Return (x, y) of the center of cell containing provided text 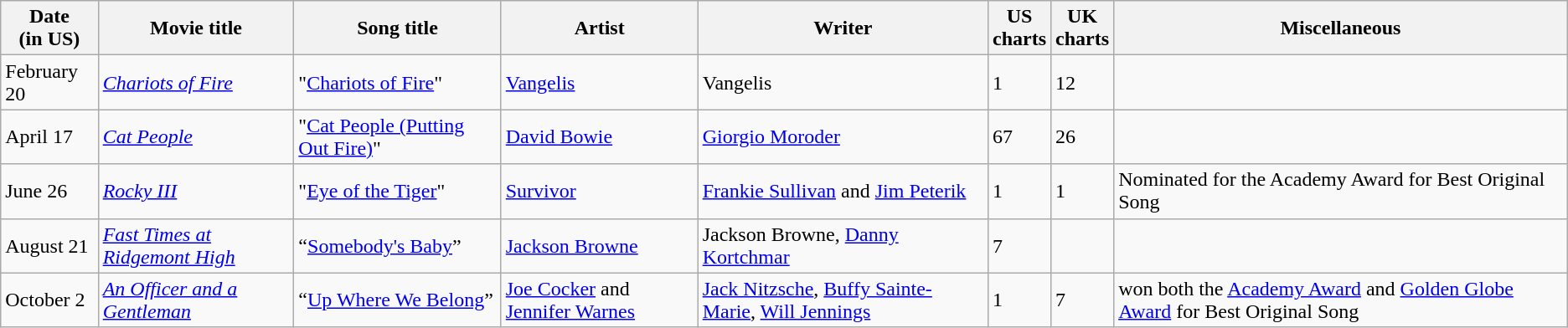
Survivor (600, 191)
Cat People (196, 137)
February 20 (49, 82)
"Eye of the Tiger" (397, 191)
August 21 (49, 246)
Jackson Browne (600, 246)
"Cat People (Putting Out Fire)" (397, 137)
Chariots of Fire (196, 82)
Rocky III (196, 191)
Giorgio Moroder (843, 137)
67 (1020, 137)
Movie title (196, 28)
US charts (1020, 28)
June 26 (49, 191)
Song title (397, 28)
Jackson Browne, Danny Kortchmar (843, 246)
Fast Times at Ridgemont High (196, 246)
Frankie Sullivan and Jim Peterik (843, 191)
"Chariots of Fire" (397, 82)
12 (1082, 82)
Jack Nitzsche, Buffy Sainte-Marie, Will Jennings (843, 300)
Nominated for the Academy Award for Best Original Song (1341, 191)
Writer (843, 28)
An Officer and a Gentleman (196, 300)
“Up Where We Belong” (397, 300)
David Bowie (600, 137)
October 2 (49, 300)
Miscellaneous (1341, 28)
UKcharts (1082, 28)
Date(in US) (49, 28)
Joe Cocker and Jennifer Warnes (600, 300)
April 17 (49, 137)
“Somebody's Baby” (397, 246)
26 (1082, 137)
Artist (600, 28)
won both the Academy Award and Golden Globe Award for Best Original Song (1341, 300)
